Return (x, y) of the center of cell containing provided text 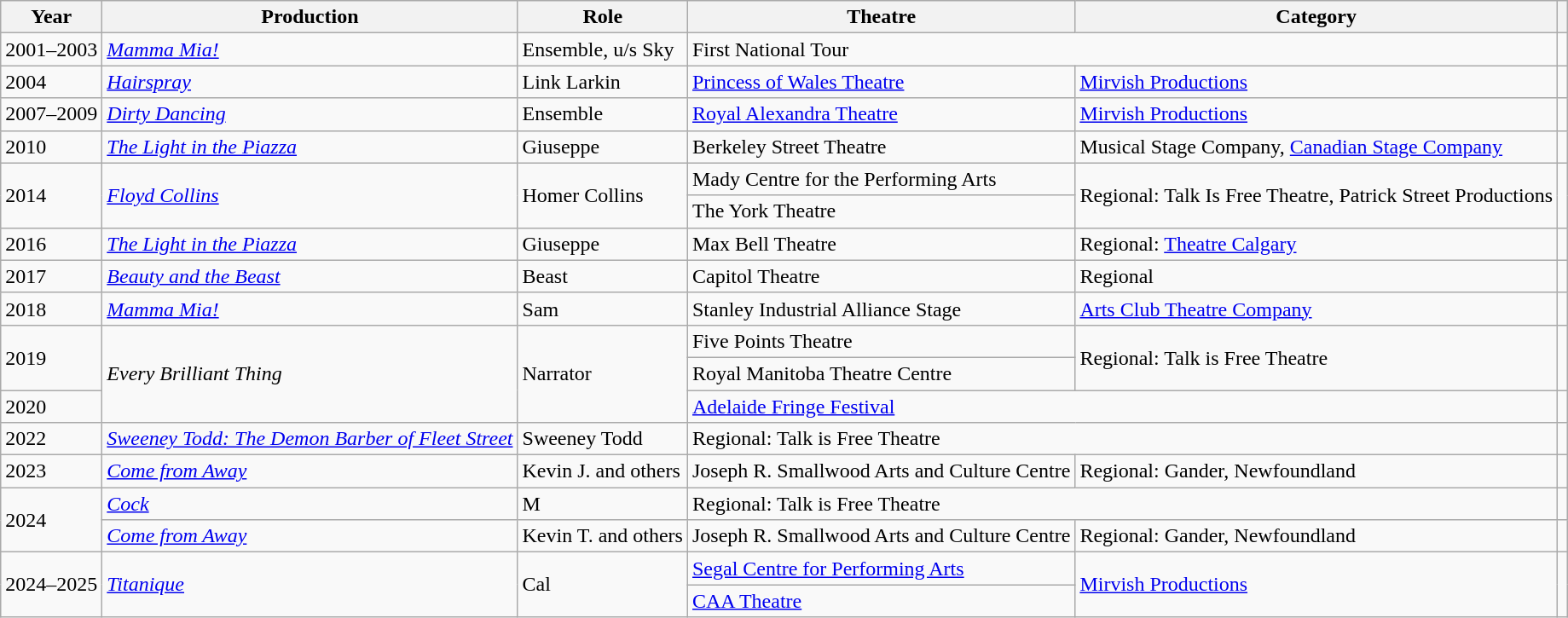
2004 (51, 82)
Sam (602, 309)
Floyd Collins (310, 195)
Sweeney Todd (602, 439)
Regional: Theatre Calgary (1316, 244)
CAA Theatre (881, 601)
Ensemble (602, 114)
Stanley Industrial Alliance Stage (881, 309)
Royal Alexandra Theatre (881, 114)
The York Theatre (881, 211)
Adelaide Fringe Festival (1122, 407)
Regional: Talk Is Free Theatre, Patrick Street Productions (1316, 195)
2023 (51, 471)
Dirty Dancing (310, 114)
Hairspray (310, 82)
Kevin J. and others (602, 471)
Ensemble, u/s Sky (602, 49)
Berkeley Street Theatre (881, 147)
Homer Collins (602, 195)
Year (51, 17)
2019 (51, 357)
Role (602, 17)
Beast (602, 276)
2022 (51, 439)
Sweeney Todd: The Demon Barber of Fleet Street (310, 439)
Category (1316, 17)
2016 (51, 244)
2010 (51, 147)
Cock (310, 504)
2014 (51, 195)
2017 (51, 276)
Capitol Theatre (881, 276)
M (602, 504)
Five Points Theatre (881, 341)
Every Brilliant Thing (310, 373)
Musical Stage Company, Canadian Stage Company (1316, 147)
Mady Centre for the Performing Arts (881, 179)
Link Larkin (602, 82)
Production (310, 17)
Cal (602, 585)
Max Bell Theatre (881, 244)
Regional (1316, 276)
Titanique (310, 585)
Princess of Wales Theatre (881, 82)
2001–2003 (51, 49)
Royal Manitoba Theatre Centre (881, 373)
2024 (51, 520)
Kevin T. and others (602, 536)
Arts Club Theatre Company (1316, 309)
2024–2025 (51, 585)
Beauty and the Beast (310, 276)
Segal Centre for Performing Arts (881, 569)
2020 (51, 407)
First National Tour (1122, 49)
Theatre (881, 17)
2018 (51, 309)
2007–2009 (51, 114)
Narrator (602, 373)
